Scan for the cell matching the given text and deliver its [X, Y] coordinate at center. 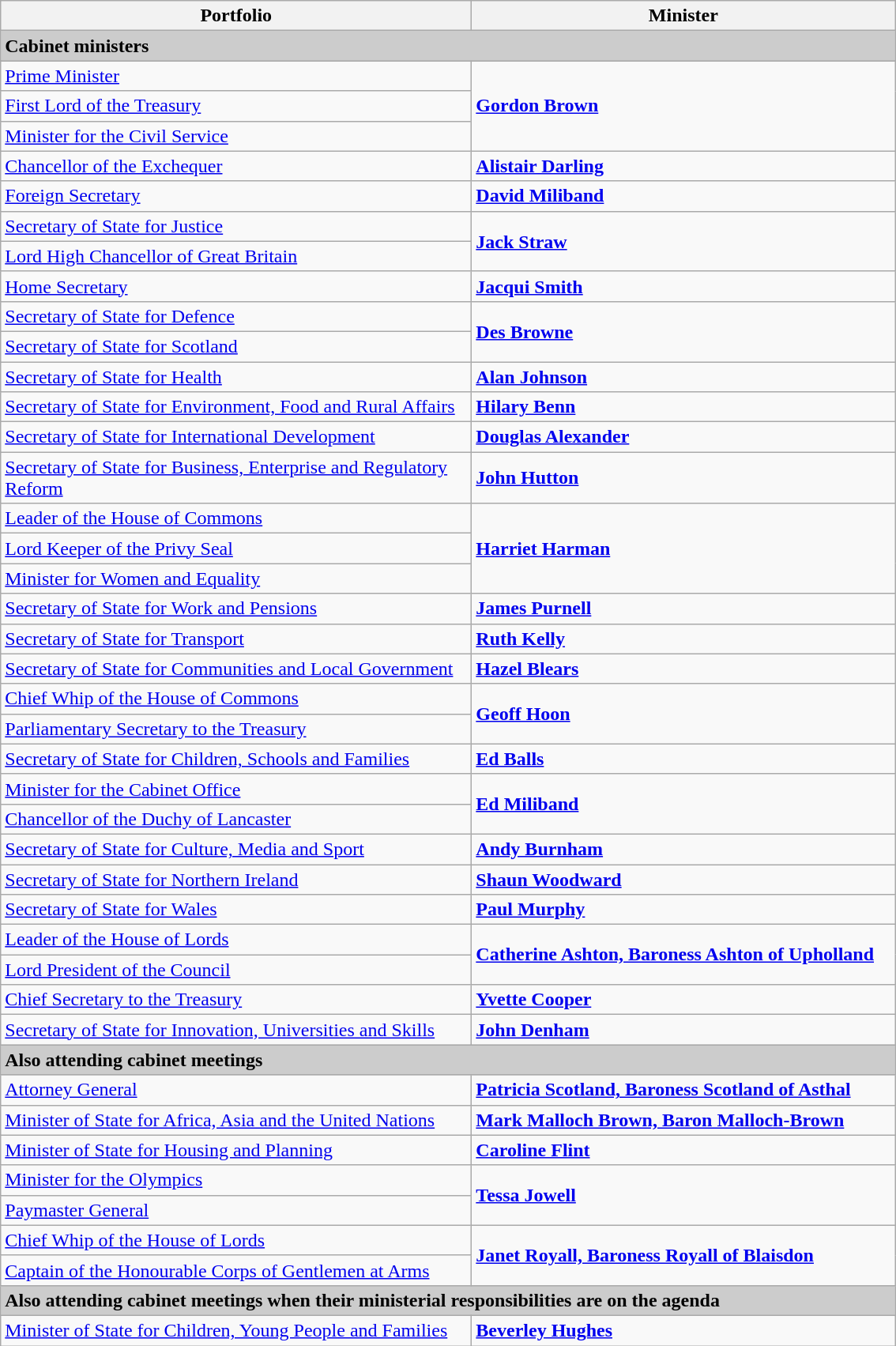
Hilary Benn [683, 407]
Yvette Cooper [683, 1000]
John Hutton [683, 477]
Jacqui Smith [683, 286]
Mark Malloch Brown, Baron Malloch-Brown [683, 1120]
Ed Miliband [683, 804]
Chief Secretary to the Treasury [236, 1000]
Secretary of State for Work and Pensions [236, 609]
Chief Whip of the House of Lords [236, 1240]
Prime Minister [236, 76]
Minister for the Olympics [236, 1180]
Minister for Women and Equality [236, 579]
Shaun Woodward [683, 880]
Captain of the Honourable Corps of Gentlemen at Arms [236, 1270]
Harriet Harman [683, 549]
Home Secretary [236, 286]
Attorney General [236, 1090]
Secretary of State for Business, Enterprise and Regulatory Reform [236, 477]
Minister for the Cabinet Office [236, 789]
Secretary of State for Culture, Media and Sport [236, 849]
Patricia Scotland, Baroness Scotland of Asthal [683, 1090]
Cabinet ministers [448, 46]
Secretary of State for Northern Ireland [236, 880]
Des Browne [683, 331]
Lord High Chancellor of Great Britain [236, 256]
Minister of State for Children, Young People and Families [236, 1330]
Secretary of State for Transport [236, 639]
Chancellor of the Exchequer [236, 166]
Ruth Kelly [683, 639]
Minister [683, 16]
Secretary of State for Justice [236, 226]
Beverley Hughes [683, 1330]
Chief Whip of the House of Commons [236, 699]
Jack Straw [683, 241]
Parliamentary Secretary to the Treasury [236, 729]
Chancellor of the Duchy of Lancaster [236, 819]
Alan Johnson [683, 377]
Foreign Secretary [236, 196]
Ed Balls [683, 759]
Secretary of State for Scotland [236, 346]
Secretary of State for Environment, Food and Rural Affairs [236, 407]
Gordon Brown [683, 106]
Andy Burnham [683, 849]
Catherine Ashton, Baroness Ashton of Upholland [683, 955]
Minister of State for Housing and Planning [236, 1150]
First Lord of the Treasury [236, 106]
Secretary of State for Defence [236, 316]
Secretary of State for Communities and Local Government [236, 669]
Paul Murphy [683, 910]
Alistair Darling [683, 166]
Douglas Alexander [683, 437]
Secretary of State for International Development [236, 437]
Leader of the House of Commons [236, 518]
Portfolio [236, 16]
James Purnell [683, 609]
Secretary of State for Health [236, 377]
Secretary of State for Children, Schools and Families [236, 759]
Leader of the House of Lords [236, 940]
Minister of State for Africa, Asia and the United Nations [236, 1120]
Tessa Jowell [683, 1195]
Also attending cabinet meetings [448, 1060]
Hazel Blears [683, 669]
Secretary of State for Wales [236, 910]
Geoff Hoon [683, 714]
Lord Keeper of the Privy Seal [236, 549]
Lord President of the Council [236, 970]
Minister for the Civil Service [236, 136]
Also attending cabinet meetings when their ministerial responsibilities are on the agenda [448, 1300]
David Miliband [683, 196]
John Denham [683, 1030]
Janet Royall, Baroness Royall of Blaisdon [683, 1255]
Caroline Flint [683, 1150]
Paymaster General [236, 1210]
Secretary of State for Innovation, Universities and Skills [236, 1030]
